Find where the given text appears and provide that cell's center as (x, y) coordinate. 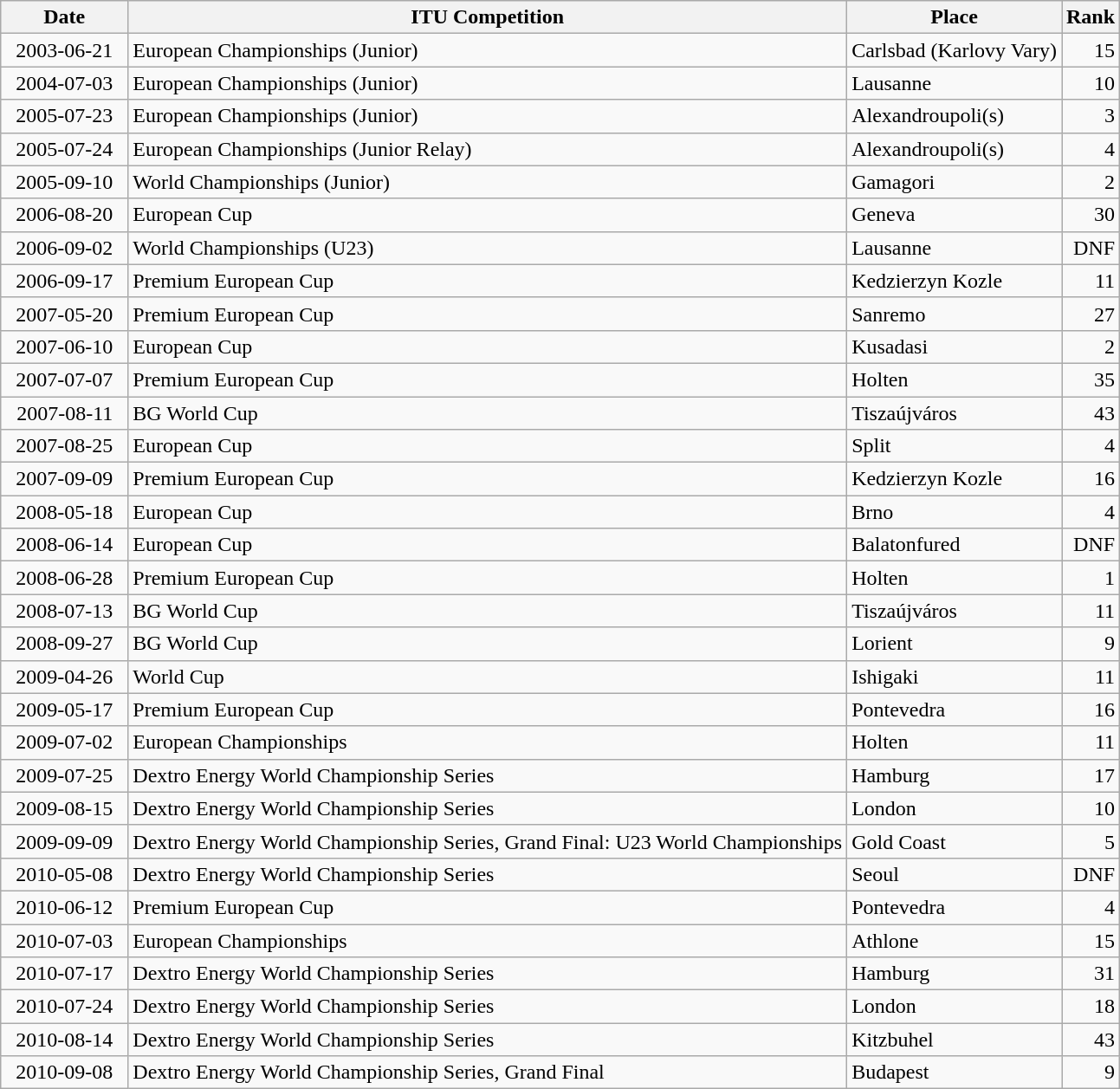
Split (955, 446)
2006-09-17 (64, 281)
27 (1091, 314)
2010-08-14 (64, 1040)
Kitzbuhel (955, 1040)
Sanremo (955, 314)
2009-09-09 (64, 841)
2010-06-12 (64, 907)
5 (1091, 841)
2009-07-02 (64, 742)
17 (1091, 775)
2010-07-03 (64, 940)
Seoul (955, 874)
2008-09-27 (64, 644)
2006-09-02 (64, 248)
2010-07-24 (64, 1007)
2010-05-08 (64, 874)
European Championships (Junior Relay) (488, 149)
Rank (1091, 17)
1 (1091, 578)
Athlone (955, 940)
Date (64, 17)
2009-07-25 (64, 775)
2005-07-23 (64, 116)
Dextro Energy World Championship Series, Grand Final (488, 1073)
Gold Coast (955, 841)
2007-07-07 (64, 379)
Carlsbad (Karlovy Vary) (955, 50)
2008-06-14 (64, 545)
2009-05-17 (64, 710)
30 (1091, 215)
2007-06-10 (64, 347)
3 (1091, 116)
World Championships (U23) (488, 248)
2006-08-20 (64, 215)
2005-09-10 (64, 182)
Gamagori (955, 182)
2008-07-13 (64, 611)
Place (955, 17)
2007-09-09 (64, 479)
2003-06-21 (64, 50)
35 (1091, 379)
2009-08-15 (64, 808)
2007-05-20 (64, 314)
2004-07-03 (64, 83)
2008-05-18 (64, 512)
World Championships (Junior) (488, 182)
2008-06-28 (64, 578)
2005-07-24 (64, 149)
Ishigaki (955, 677)
2010-07-17 (64, 974)
Budapest (955, 1073)
ITU Competition (488, 17)
31 (1091, 974)
Brno (955, 512)
2007-08-25 (64, 446)
World Cup (488, 677)
Balatonfured (955, 545)
2007-08-11 (64, 413)
2009-04-26 (64, 677)
Lorient (955, 644)
Kusadasi (955, 347)
Geneva (955, 215)
18 (1091, 1007)
2010-09-08 (64, 1073)
Dextro Energy World Championship Series, Grand Final: U23 World Championships (488, 841)
